Find where the given text appears and provide that cell's center as (X, Y) coordinate. 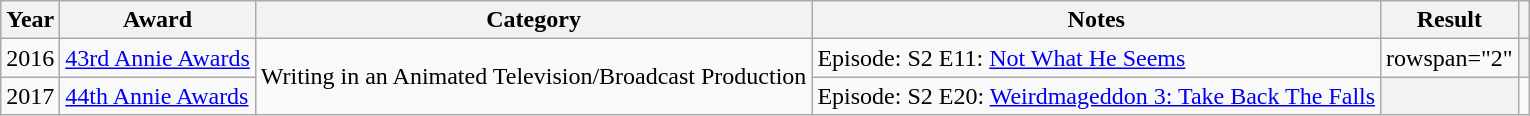
Result (1450, 20)
Episode: S2 E20: Weirdmageddon 3: Take Back The Falls (1096, 96)
Year (30, 20)
44th Annie Awards (158, 96)
rowspan="2" (1450, 58)
Category (534, 20)
Writing in an Animated Television/Broadcast Production (534, 77)
Award (158, 20)
Notes (1096, 20)
Episode: S2 E11: Not What He Seems (1096, 58)
2017 (30, 96)
2016 (30, 58)
43rd Annie Awards (158, 58)
